Return the [X, Y] coordinate for the center point of the cell that contains the specified text.  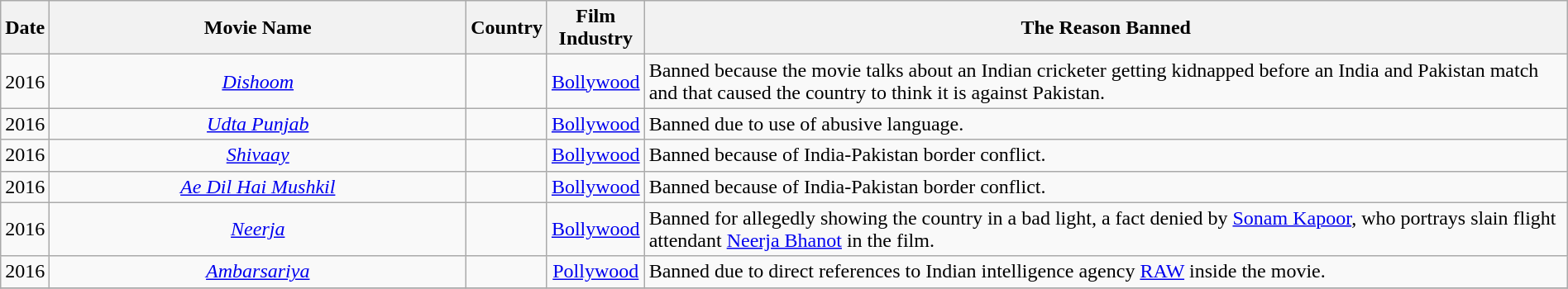
Movie Name [258, 28]
Ae Dil Hai Mushkil [258, 187]
Udta Punjab [258, 124]
Ambarsariya [258, 272]
Date [25, 28]
Country [507, 28]
Neerja [258, 230]
The Reason Banned [1106, 28]
Shivaay [258, 155]
Pollywood [595, 272]
Banned due to direct references to Indian intelligence agency RAW inside the movie. [1106, 272]
Dishoom [258, 81]
Banned due to use of abusive language. [1106, 124]
Film Industry [595, 28]
